Return (x, y) of the center of cell containing provided text 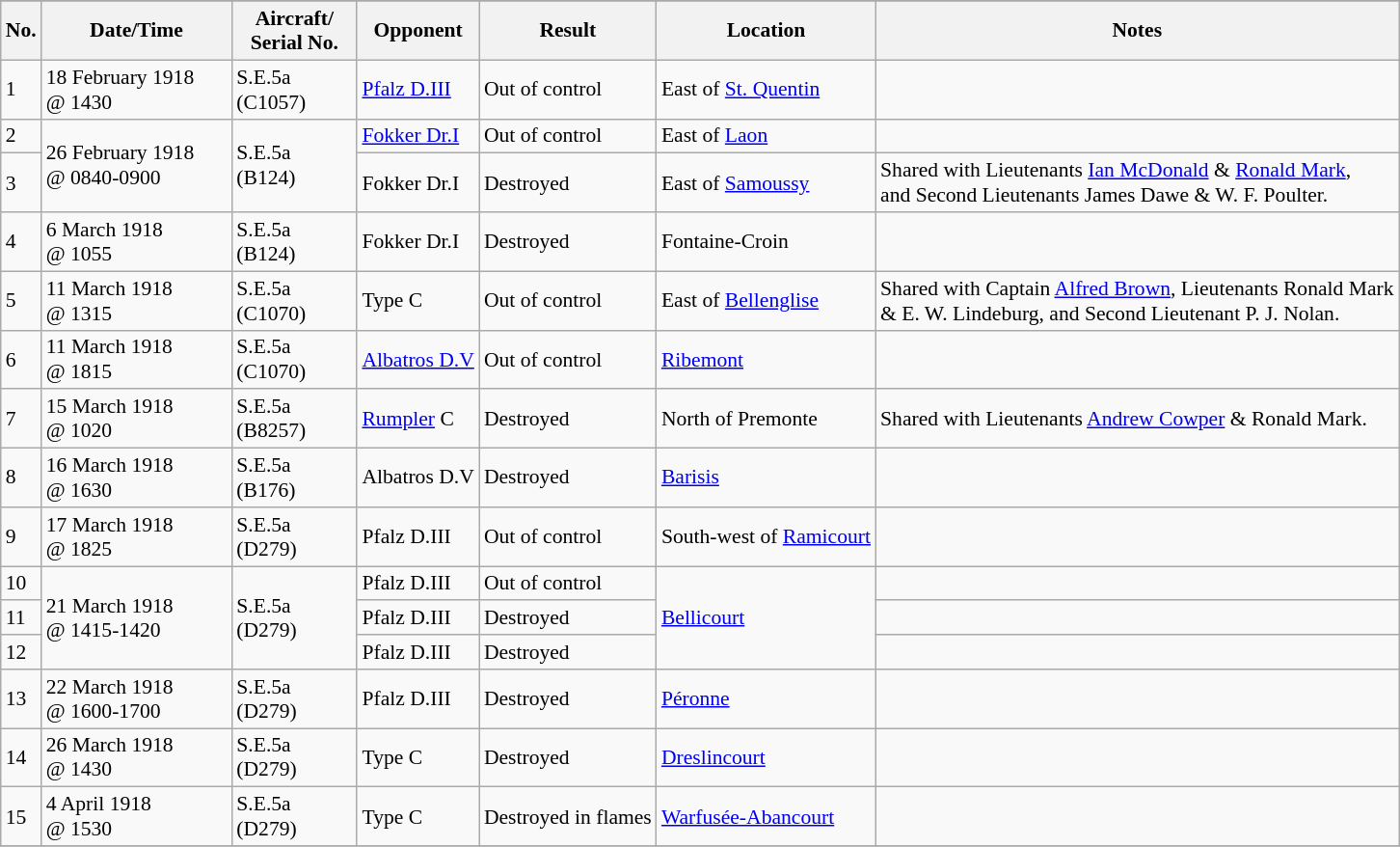
Aircraft/Serial No. (294, 31)
15 (21, 816)
26 March 1918@ 1430 (137, 758)
East of Laon (766, 136)
7 (21, 419)
13 (21, 698)
Fontaine-Croin (766, 241)
Ribemont (766, 359)
22 March 1918@ 1600-1700 (137, 698)
11 March 1918@ 1315 (137, 301)
9 (21, 536)
Shared with Lieutenants Andrew Cowper & Ronald Mark. (1138, 419)
18 February 1918@ 1430 (137, 89)
2 (21, 136)
South-west of Ramicourt (766, 536)
No. (21, 31)
Opponent (417, 31)
4 (21, 241)
6 March 1918@ 1055 (137, 241)
Rumpler C (417, 419)
Bellicourt (766, 617)
Dreslincourt (766, 758)
16 March 1918@ 1630 (137, 478)
21 March 1918@ 1415-1420 (137, 617)
11 (21, 618)
S.E.5a(B8257) (294, 419)
North of Premonte (766, 419)
Barisis (766, 478)
15 March 1918@ 1020 (137, 419)
East of St. Quentin (766, 89)
5 (21, 301)
East of Bellenglise (766, 301)
6 (21, 359)
East of Samoussy (766, 183)
1 (21, 89)
4 April 1918@ 1530 (137, 816)
Péronne (766, 698)
Warfusée-Abancourt (766, 816)
Shared with Lieutenants Ian McDonald & Ronald Mark,and Second Lieutenants James Dawe & W. F. Poulter. (1138, 183)
S.E.5a(C1057) (294, 89)
Location (766, 31)
14 (21, 758)
Shared with Captain Alfred Brown, Lieutenants Ronald Mark& E. W. Lindeburg, and Second Lieutenant P. J. Nolan. (1138, 301)
12 (21, 652)
Notes (1138, 31)
S.E.5a(B176) (294, 478)
Date/Time (137, 31)
26 February 1918@ 0840-0900 (137, 166)
10 (21, 584)
3 (21, 183)
Destroyed in flames (568, 816)
11 March 1918@ 1815 (137, 359)
Result (568, 31)
17 March 1918@ 1825 (137, 536)
8 (21, 478)
